Pinpoint the cell where the given text exists, returning its (x, y) midpoint coordinate. 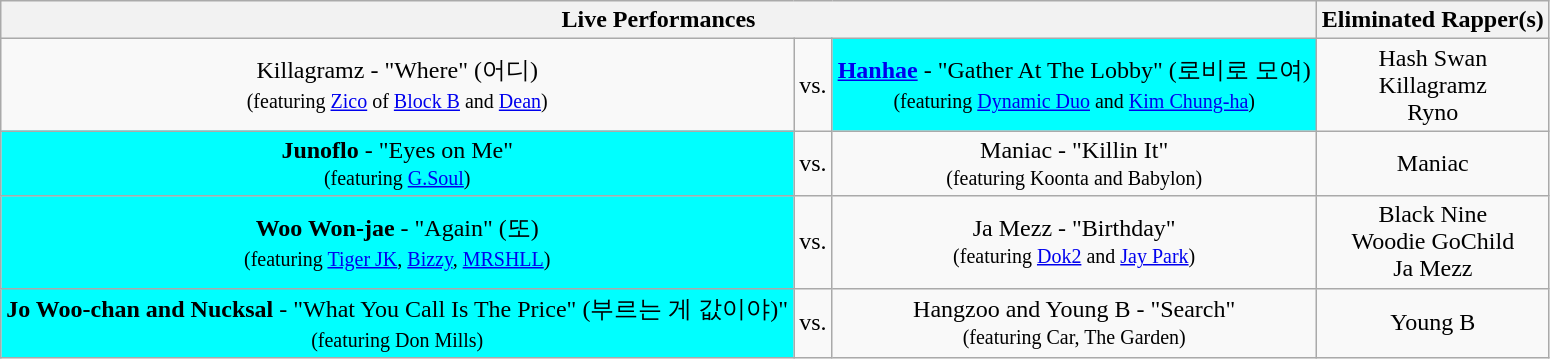
Ja Mezz - "Birthday" (featuring Dok2 and Jay Park) (1074, 242)
Woo Won-jae - "Again" (또) (featuring Tiger JK, Bizzy, MRSHLL) (398, 242)
Hash SwanKillagramzRyno (1432, 85)
Live Performances (659, 20)
Maniac - "Killin It" (featuring Koonta and Babylon) (1074, 164)
Hanhae - "Gather At The Lobby" (로비로 모여) (featuring Dynamic Duo and Kim Chung-ha) (1074, 85)
Jo Woo-chan and Nucksal - "What You Call Is The Price" (부르는 게 값이야)" (featuring Don Mills) (398, 323)
Maniac (1432, 164)
Junoflo - "Eyes on Me" (featuring G.Soul) (398, 164)
Hangzoo and Young B - "Search" (featuring Car, The Garden) (1074, 323)
Young B (1432, 323)
Killagramz - "Where" (어디) (featuring Zico of Block B and Dean) (398, 85)
Black Nine Woodie GoChildJa Mezz (1432, 242)
Eliminated Rapper(s) (1432, 20)
